Extract the (x, y) coordinate from the center of the cell holding the provided text.  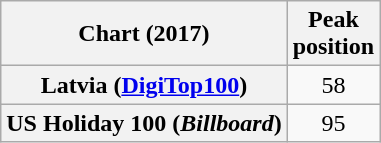
Latvia (DigiTop100) (144, 85)
Chart (2017) (144, 34)
95 (333, 123)
Peakposition (333, 34)
58 (333, 85)
US Holiday 100 (Billboard) (144, 123)
